Scan for the cell matching the given text and deliver its (X, Y) coordinate at center. 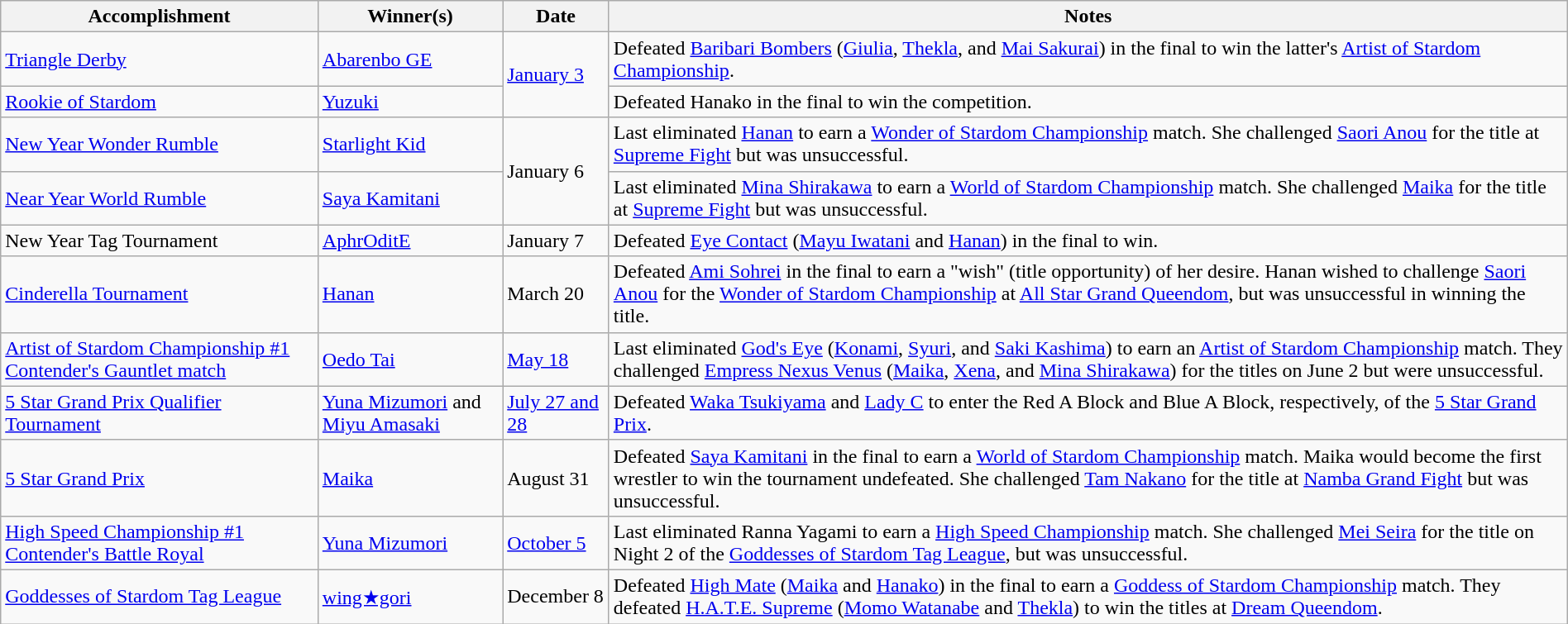
Starlight Kid (410, 144)
Yuna Mizumori and Miyu Amasaki (410, 413)
January 6 (556, 171)
wing★gori (410, 597)
Notes (1088, 17)
Goddesses of Stardom Tag League (160, 597)
Near Year World Rumble (160, 198)
Defeated Hanako in the final to win the competition. (1088, 102)
Artist of Stardom Championship #1 Contender's Gauntlet match (160, 359)
Oedo Tai (410, 359)
Last eliminated Hanan to earn a Wonder of Stardom Championship match. She challenged Saori Anou for the title at Supreme Fight but was unsuccessful. (1088, 144)
Hanan (410, 294)
Date (556, 17)
August 31 (556, 478)
AphrOditE (410, 241)
New Year Wonder Rumble (160, 144)
Winner(s) (410, 17)
New Year Tag Tournament (160, 241)
Triangle Derby (160, 60)
October 5 (556, 542)
Defeated Baribari Bombers (Giulia, Thekla, and Mai Sakurai) in the final to win the latter's Artist of Stardom Championship. (1088, 60)
High Speed Championship #1 Contender's Battle Royal (160, 542)
January 3 (556, 74)
Abarenbo GE (410, 60)
Defeated Eye Contact (Mayu Iwatani and Hanan) in the final to win. (1088, 241)
Defeated Waka Tsukiyama and Lady C to enter the Red A Block and Blue A Block, respectively, of the 5 Star Grand Prix. (1088, 413)
Yuzuki (410, 102)
Rookie of Stardom (160, 102)
Yuna Mizumori (410, 542)
Accomplishment (160, 17)
Maika (410, 478)
5 Star Grand Prix (160, 478)
December 8 (556, 597)
Saya Kamitani (410, 198)
March 20 (556, 294)
January 7 (556, 241)
July 27 and 28 (556, 413)
May 18 (556, 359)
Cinderella Tournament (160, 294)
5 Star Grand Prix Qualifier Tournament (160, 413)
